For the text-containing cell, return its midpoint in [x, y] coordinate format. 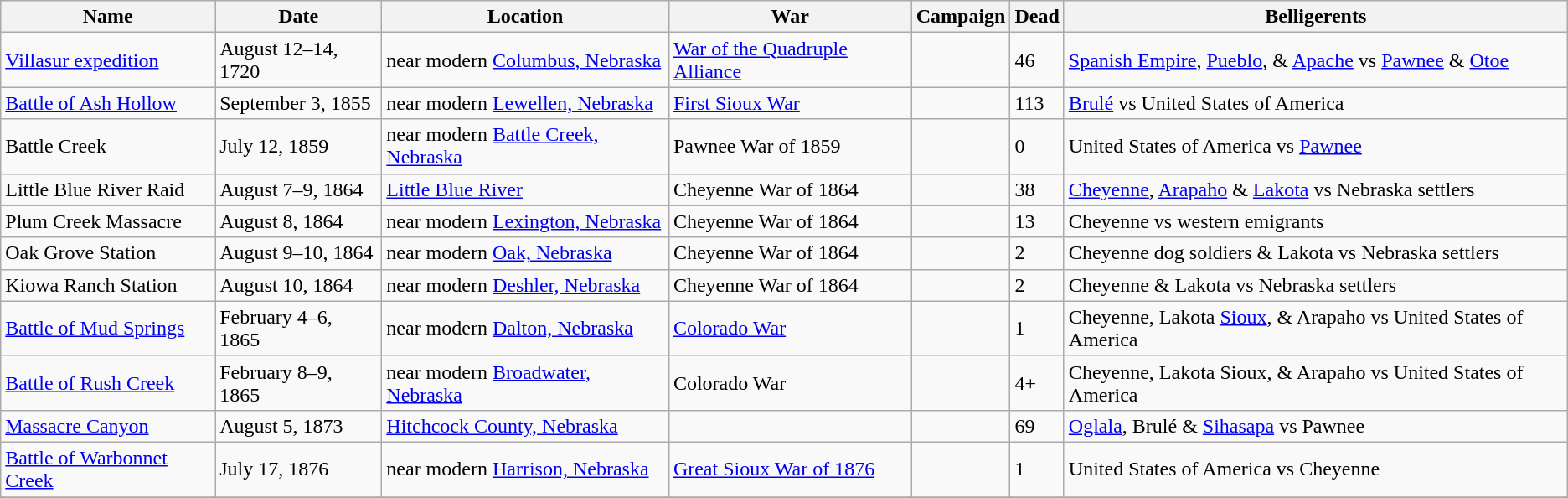
38 [1037, 189]
near modern Harrison, Nebraska [526, 469]
July 12, 1859 [298, 146]
69 [1037, 426]
Cheyenne dog soldiers & Lakota vs Nebraska settlers [1315, 253]
Oak Grove Station [108, 253]
Date [298, 17]
Little Blue River [526, 189]
near modern Deshler, Nebraska [526, 285]
Name [108, 17]
August 5, 1873 [298, 426]
near modern Lexington, Nebraska [526, 221]
Battle of Warbonnet Creek [108, 469]
Belligerents [1315, 17]
August 10, 1864 [298, 285]
War [790, 17]
United States of America vs Cheyenne [1315, 469]
near modern Battle Creek, Nebraska [526, 146]
War of the Quadruple Alliance [790, 60]
Cheyenne vs western emigrants [1315, 221]
Pawnee War of 1859 [790, 146]
near modern Dalton, Nebraska [526, 329]
Spanish Empire, Pueblo, & Apache vs Pawnee & Otoe [1315, 60]
Location [526, 17]
near modern Columbus, Nebraska [526, 60]
Hitchcock County, Nebraska [526, 426]
Great Sioux War of 1876 [790, 469]
Battle of Rush Creek [108, 382]
near modern Lewellen, Nebraska [526, 103]
First Sioux War [790, 103]
Dead [1037, 17]
near modern Broadwater, Nebraska [526, 382]
0 [1037, 146]
Battle of Ash Hollow [108, 103]
Oglala, Brulé & Sihasapa vs Pawnee [1315, 426]
July 17, 1876 [298, 469]
Kiowa Ranch Station [108, 285]
Massacre Canyon [108, 426]
113 [1037, 103]
Battle of Mud Springs [108, 329]
near modern Oak, Nebraska [526, 253]
August 8, 1864 [298, 221]
Little Blue River Raid [108, 189]
August 7–9, 1864 [298, 189]
February 8–9, 1865 [298, 382]
Cheyenne & Lakota vs Nebraska settlers [1315, 285]
September 3, 1855 [298, 103]
August 12–14, 1720 [298, 60]
Brulé vs United States of America [1315, 103]
Villasur expedition [108, 60]
46 [1037, 60]
Cheyenne, Arapaho & Lakota vs Nebraska settlers [1315, 189]
13 [1037, 221]
United States of America vs Pawnee [1315, 146]
August 9–10, 1864 [298, 253]
Campaign [961, 17]
Plum Creek Massacre [108, 221]
February 4–6, 1865 [298, 329]
Battle Creek [108, 146]
4+ [1037, 382]
